Determine the [x, y] coordinate at the center of the cell enclosing the given text.  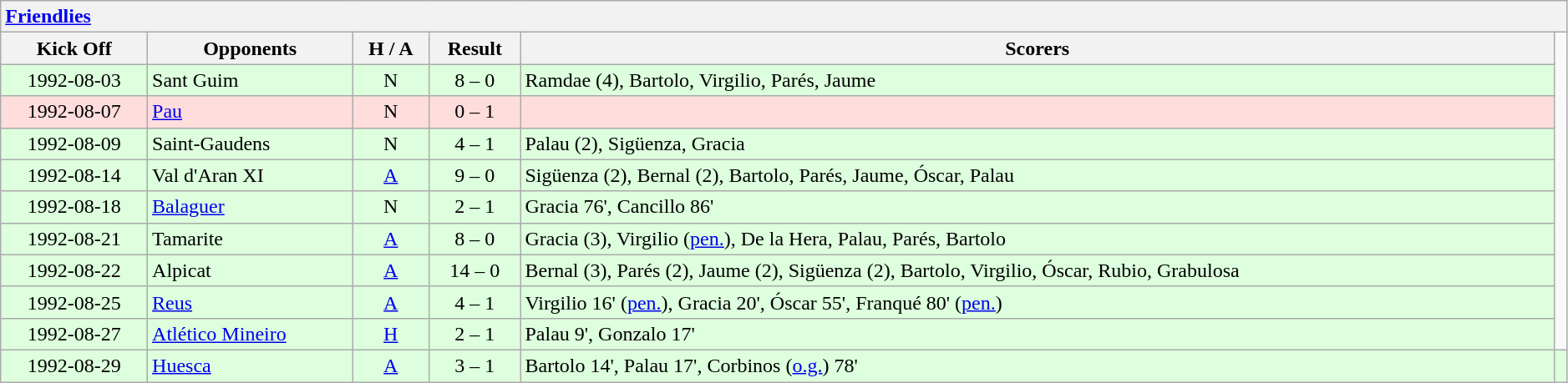
Scorers [1038, 48]
Tamarite [251, 239]
Gracia (3), Virgilio (pen.), De la Hera, Palau, Parés, Bartolo [1038, 239]
Kick Off [74, 48]
H / A [391, 48]
1992-08-09 [74, 144]
Result [474, 48]
Val d'Aran XI [251, 175]
1992-08-21 [74, 239]
1992-08-27 [74, 334]
Sant Guim [251, 80]
Balaguer [251, 207]
Huesca [251, 365]
Friendlies [784, 17]
1992-08-03 [74, 80]
9 – 0 [474, 175]
1992-08-25 [74, 302]
1992-08-18 [74, 207]
1992-08-29 [74, 365]
Palau (2), Sigüenza, Gracia [1038, 144]
Sigüenza (2), Bernal (2), Bartolo, Parés, Jaume, Óscar, Palau [1038, 175]
Palau 9', Gonzalo 17' [1038, 334]
H [391, 334]
Virgilio 16' (pen.), Gracia 20', Óscar 55', Franqué 80' (pen.) [1038, 302]
3 – 1 [474, 365]
Reus [251, 302]
1992-08-14 [74, 175]
0 – 1 [474, 112]
Saint-Gaudens [251, 144]
1992-08-07 [74, 112]
Bartolo 14', Palau 17', Corbinos (o.g.) 78' [1038, 365]
Ramdae (4), Bartolo, Virgilio, Parés, Jaume [1038, 80]
Bernal (3), Parés (2), Jaume (2), Sigüenza (2), Bartolo, Virgilio, Óscar, Rubio, Grabulosa [1038, 270]
Opponents [251, 48]
14 – 0 [474, 270]
Pau [251, 112]
Alpicat [251, 270]
1992-08-22 [74, 270]
Gracia 76', Cancillo 86' [1038, 207]
Atlético Mineiro [251, 334]
